Extract the [X, Y] coordinate from the center of the cell holding the provided text.  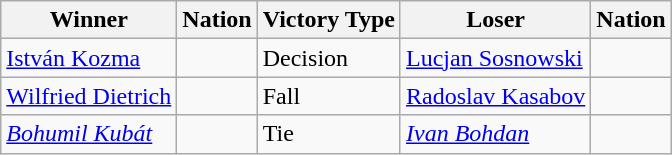
Victory Type [328, 20]
Ivan Bohdan [495, 134]
Fall [328, 96]
Lucjan Sosnowski [495, 58]
Winner [89, 20]
Bohumil Kubát [89, 134]
Wilfried Dietrich [89, 96]
István Kozma [89, 58]
Decision [328, 58]
Tie [328, 134]
Radoslav Kasabov [495, 96]
Loser [495, 20]
